For the text-containing cell, return its midpoint in [X, Y] coordinate format. 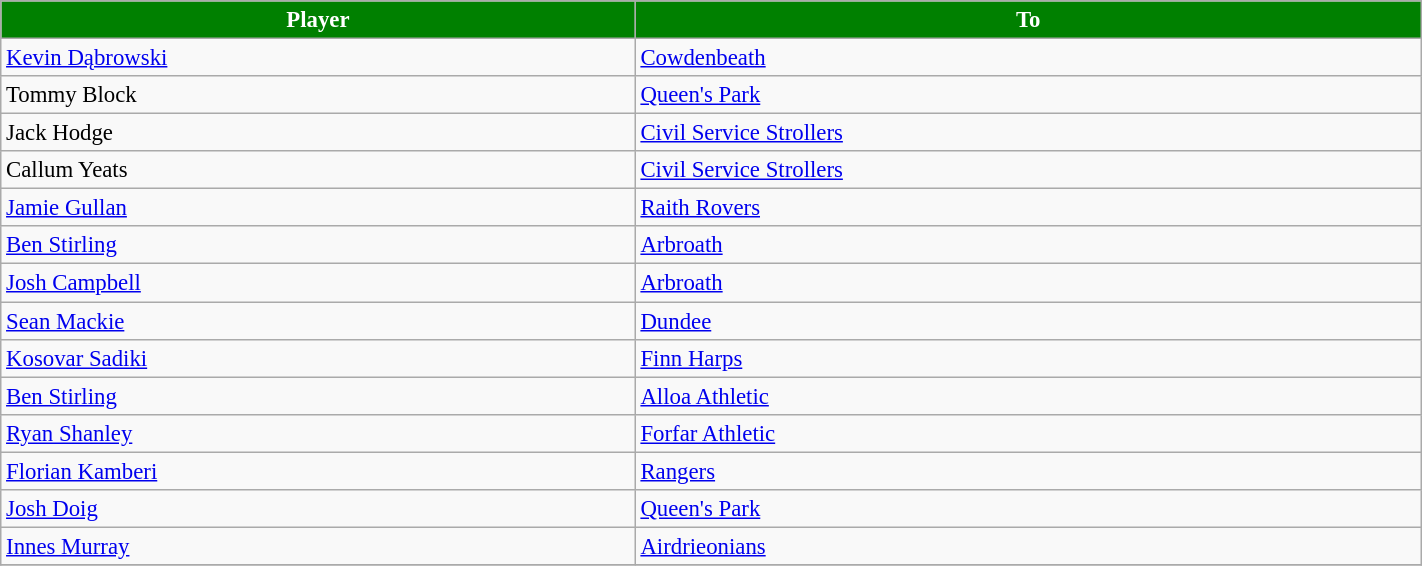
Kevin Dąbrowski [318, 58]
Tommy Block [318, 95]
Innes Murray [318, 546]
Alloa Athletic [1028, 396]
Jamie Gullan [318, 208]
Player [318, 20]
Sean Mackie [318, 321]
Raith Rovers [1028, 208]
Rangers [1028, 471]
Kosovar Sadiki [318, 358]
Josh Doig [318, 509]
Dundee [1028, 321]
Florian Kamberi [318, 471]
Cowdenbeath [1028, 58]
Callum Yeats [318, 170]
Forfar Athletic [1028, 433]
Jack Hodge [318, 133]
Airdrieonians [1028, 546]
Josh Campbell [318, 283]
Ryan Shanley [318, 433]
Finn Harps [1028, 358]
To [1028, 20]
